Output the [X, Y] coordinate of the center of the cell containing the given text.  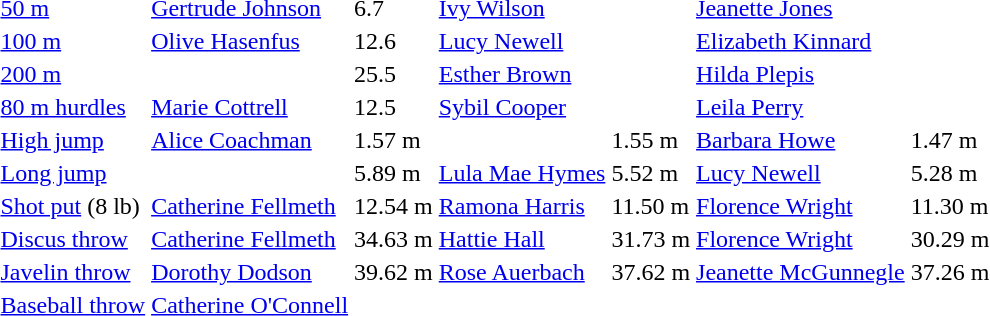
Marie Cottrell [250, 107]
Alice Coachman [250, 140]
25.5 [394, 74]
Sybil Cooper [522, 107]
Olive Hasenfus [250, 41]
1.57 m [394, 140]
Dorothy Dodson [250, 272]
Leila Perry [801, 107]
12.54 m [394, 206]
39.62 m [394, 272]
1.55 m [651, 140]
12.5 [394, 107]
34.63 m [394, 239]
37.62 m [651, 272]
Ramona Harris [522, 206]
Esther Brown [522, 74]
5.52 m [651, 173]
Elizabeth Kinnard [801, 41]
31.73 m [651, 239]
12.6 [394, 41]
Rose Auerbach [522, 272]
Jeanette McGunnegle [801, 272]
Barbara Howe [801, 140]
Hattie Hall [522, 239]
Lula Mae Hymes [522, 173]
5.89 m [394, 173]
Hilda Plepis [801, 74]
11.50 m [651, 206]
